Detect which cell encompasses the target text, then output its [x, y] center coordinate. 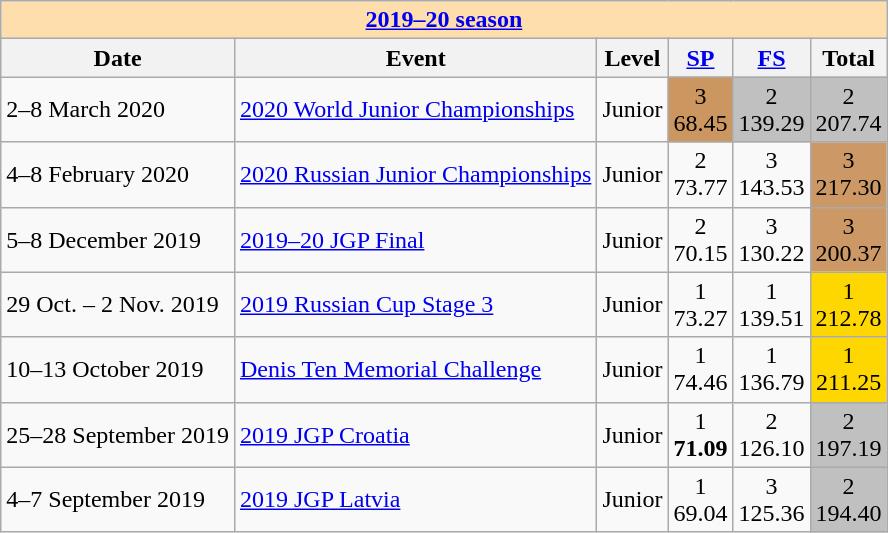
SP [700, 58]
Date [118, 58]
2 73.77 [700, 174]
4–8 February 2020 [118, 174]
1 211.25 [848, 370]
25–28 September 2019 [118, 434]
1 71.09 [700, 434]
4–7 September 2019 [118, 500]
3 217.30 [848, 174]
2020 Russian Junior Championships [415, 174]
3 125.36 [772, 500]
3 68.45 [700, 110]
1 69.04 [700, 500]
10–13 October 2019 [118, 370]
2–8 March 2020 [118, 110]
2 70.15 [700, 240]
1 73.27 [700, 304]
FS [772, 58]
3 143.53 [772, 174]
3 200.37 [848, 240]
29 Oct. – 2 Nov. 2019 [118, 304]
2 207.74 [848, 110]
2020 World Junior Championships [415, 110]
2019 JGP Croatia [415, 434]
1 74.46 [700, 370]
2 139.29 [772, 110]
1 139.51 [772, 304]
2019–20 JGP Final [415, 240]
1 136.79 [772, 370]
3 130.22 [772, 240]
Event [415, 58]
Total [848, 58]
2 197.19 [848, 434]
Denis Ten Memorial Challenge [415, 370]
2019–20 season [444, 20]
1 212.78 [848, 304]
2 126.10 [772, 434]
2 194.40 [848, 500]
5–8 December 2019 [118, 240]
Level [632, 58]
2019 Russian Cup Stage 3 [415, 304]
2019 JGP Latvia [415, 500]
